Determine the (X, Y) coordinate at the center of the cell enclosing the given text.  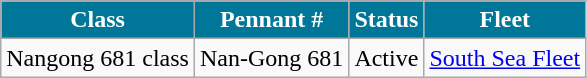
Pennant # (271, 20)
Nangong 681 class (98, 58)
South Sea Fleet (505, 58)
Class (98, 20)
Status (386, 20)
Nan-Gong 681 (271, 58)
Fleet (505, 20)
Active (386, 58)
